Determine the [X, Y] coordinate at the center of the cell enclosing the given text.  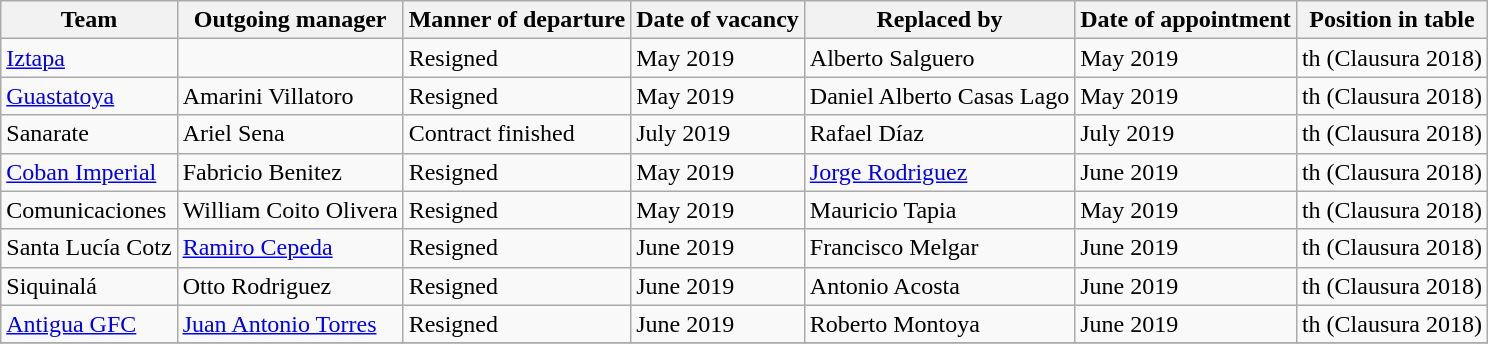
Date of vacancy [718, 20]
Guastatoya [89, 96]
Ariel Sena [290, 134]
Team [89, 20]
Fabricio Benitez [290, 172]
Francisco Melgar [939, 248]
Comunicaciones [89, 210]
Replaced by [939, 20]
Mauricio Tapia [939, 210]
Outgoing manager [290, 20]
Antigua GFC [89, 324]
Siquinalá [89, 286]
Jorge Rodriguez [939, 172]
Santa Lucía Cotz [89, 248]
Manner of departure [516, 20]
Contract finished [516, 134]
Antonio Acosta [939, 286]
Otto Rodriguez [290, 286]
Daniel Alberto Casas Lago [939, 96]
Date of appointment [1186, 20]
William Coito Olivera [290, 210]
Iztapa [89, 58]
Roberto Montoya [939, 324]
Sanarate [89, 134]
Juan Antonio Torres [290, 324]
Coban Imperial [89, 172]
Ramiro Cepeda [290, 248]
Position in table [1392, 20]
Amarini Villatoro [290, 96]
Rafael Díaz [939, 134]
Alberto Salguero [939, 58]
